For the text-containing cell, return its midpoint in (X, Y) coordinate format. 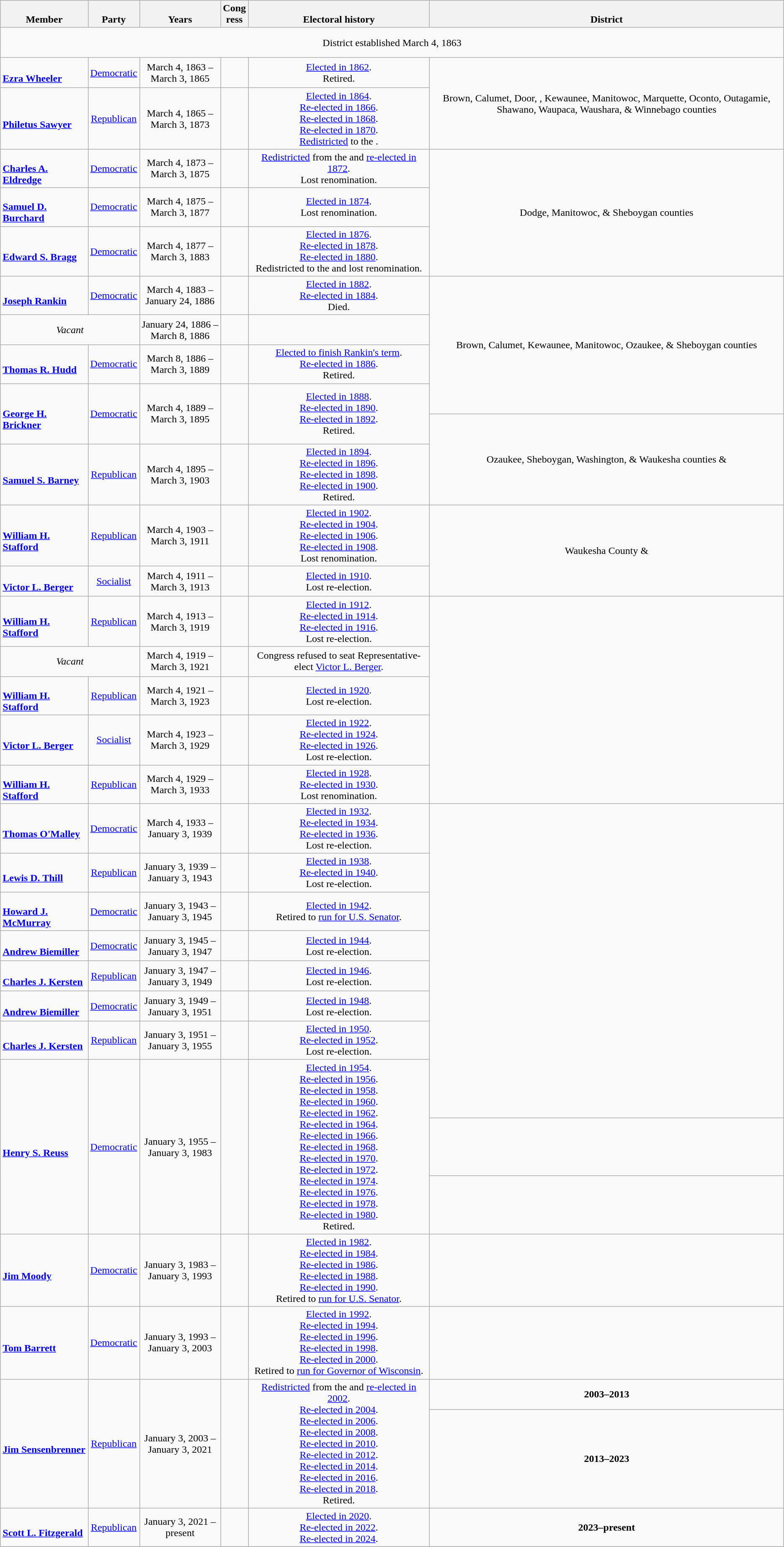
Member (44, 14)
Scott L. Fitzgerald (44, 1527)
Elected in 1874.Lost renomination. (339, 207)
Thomas O'Malley (44, 829)
Ezra Wheeler (44, 73)
Congress (235, 14)
Elected in 1992.Re-elected in 1994.Re-elected in 1996.Re-elected in 1998.Re-elected in 2000.Retired to run for Governor of Wisconsin. (339, 1343)
Edward S. Bragg (44, 251)
Dodge, Manitowoc, & Sheboygan counties (607, 213)
Elected in 1910.Lost re-election. (339, 581)
Elected in 1862.Retired. (339, 73)
Samuel S. Barney (44, 474)
March 4, 1875 –March 3, 1877 (180, 207)
Elected in 1942.Retired to run for U.S. Senator. (339, 911)
January 3, 1939 –January 3, 1943 (180, 873)
January 3, 1943 –January 3, 1945 (180, 911)
March 4, 1919 –March 3, 1921 (180, 661)
Philetus Sawyer (44, 119)
Jim Sensenbrenner (44, 1444)
Elected in 1946.Lost re-election. (339, 976)
Elected in 1864.Re-elected in 1866.Re-elected in 1868.Re-elected in 1870.Redistricted to the . (339, 119)
Brown, Calumet, Kewaunee, Manitowoc, Ozaukee, & Sheboygan counties (607, 345)
January 3, 1949 –January 3, 1951 (180, 1006)
Joseph Rankin (44, 295)
George H. Brickner (44, 414)
District established March 4, 1863 (392, 43)
Brown, Calumet, Door, , Kewaunee, Manitowoc, Marquette, Oconto, Outagamie, Shawano, Waupaca, Waushara, & Winnebago counties (607, 103)
Electoral history (339, 14)
January 3, 1983 –January 3, 1993 (180, 1270)
Lewis D. Thill (44, 873)
March 4, 1913 –March 3, 1919 (180, 621)
January 3, 2003 –January 3, 2021 (180, 1444)
March 4, 1903 –March 3, 1911 (180, 535)
January 3, 1951 –January 3, 1955 (180, 1040)
March 8, 1886 –March 3, 1889 (180, 364)
Thomas R. Hudd (44, 364)
Waukesha County & (607, 551)
March 4, 1873 –March 3, 1875 (180, 168)
January 3, 1955 –January 3, 1983 (180, 1147)
Charles A. Eldredge (44, 168)
Elected in 2020.Re-elected in 2022.Re-elected in 2024. (339, 1527)
January 3, 1947 –January 3, 1949 (180, 976)
Redistricted from the and re-elected in 1872.Lost renomination. (339, 168)
March 4, 1933 –January 3, 1939 (180, 829)
Ozaukee, Sheboygan, Washington, & Waukesha counties & (607, 459)
March 4, 1929 –March 3, 1933 (180, 784)
January 3, 1945 –January 3, 1947 (180, 946)
Elected in 1950.Re-elected in 1952.Lost re-election. (339, 1040)
Howard J. McMurray (44, 911)
March 4, 1865 –March 3, 1873 (180, 119)
March 4, 1911 –March 3, 1913 (180, 581)
Elected in 1922.Re-elected in 1924.Re-elected in 1926.Lost re-election. (339, 740)
Henry S. Reuss (44, 1147)
Elected in 1948.Lost re-election. (339, 1006)
Elected in 1932.Re-elected in 1934.Re-elected in 1936.Lost re-election. (339, 829)
March 4, 1921 –March 3, 1923 (180, 696)
Elected in 1876.Re-elected in 1878.Re-elected in 1880.Redistricted to the and lost renomination. (339, 251)
March 4, 1895 –March 3, 1903 (180, 474)
Elected to finish Rankin's term.Re-elected in 1886.Retired. (339, 364)
Elected in 1912.Re-elected in 1914.Re-elected in 1916.Lost re-election. (339, 621)
March 4, 1889 –March 3, 1895 (180, 414)
Elected in 1882.Re-elected in 1884.Died. (339, 295)
Congress refused to seat Representative-elect Victor L. Berger. (339, 661)
Elected in 1928.Re-elected in 1930.Lost renomination. (339, 784)
January 3, 1993 –January 3, 2003 (180, 1343)
March 4, 1877 –March 3, 1883 (180, 251)
Jim Moody (44, 1270)
January 3, 2021 –present (180, 1527)
Years (180, 14)
Elected in 1920.Lost re-election. (339, 696)
March 4, 1923 –March 3, 1929 (180, 740)
District (607, 14)
Elected in 1944.Lost re-election. (339, 946)
Samuel D. Burchard (44, 207)
Elected in 1938.Re-elected in 1940.Lost re-election. (339, 873)
2003–2013 (607, 1394)
Party (114, 14)
March 4, 1863 –March 3, 1865 (180, 73)
2023–present (607, 1527)
Elected in 1982.Re-elected in 1984.Re-elected in 1986.Re-elected in 1988.Re-elected in 1990.Retired to run for U.S. Senator. (339, 1270)
Elected in 1894.Re-elected in 1896.Re-elected in 1898.Re-elected in 1900.Retired. (339, 474)
2013–2023 (607, 1459)
Tom Barrett (44, 1343)
Elected in 1888.Re-elected in 1890.Re-elected in 1892.Retired. (339, 414)
Elected in 1902.Re-elected in 1904.Re-elected in 1906.Re-elected in 1908.Lost renomination. (339, 535)
January 24, 1886 –March 8, 1886 (180, 330)
March 4, 1883 –January 24, 1886 (180, 295)
